Pinpoint the cell where the given text exists, returning its (x, y) midpoint coordinate. 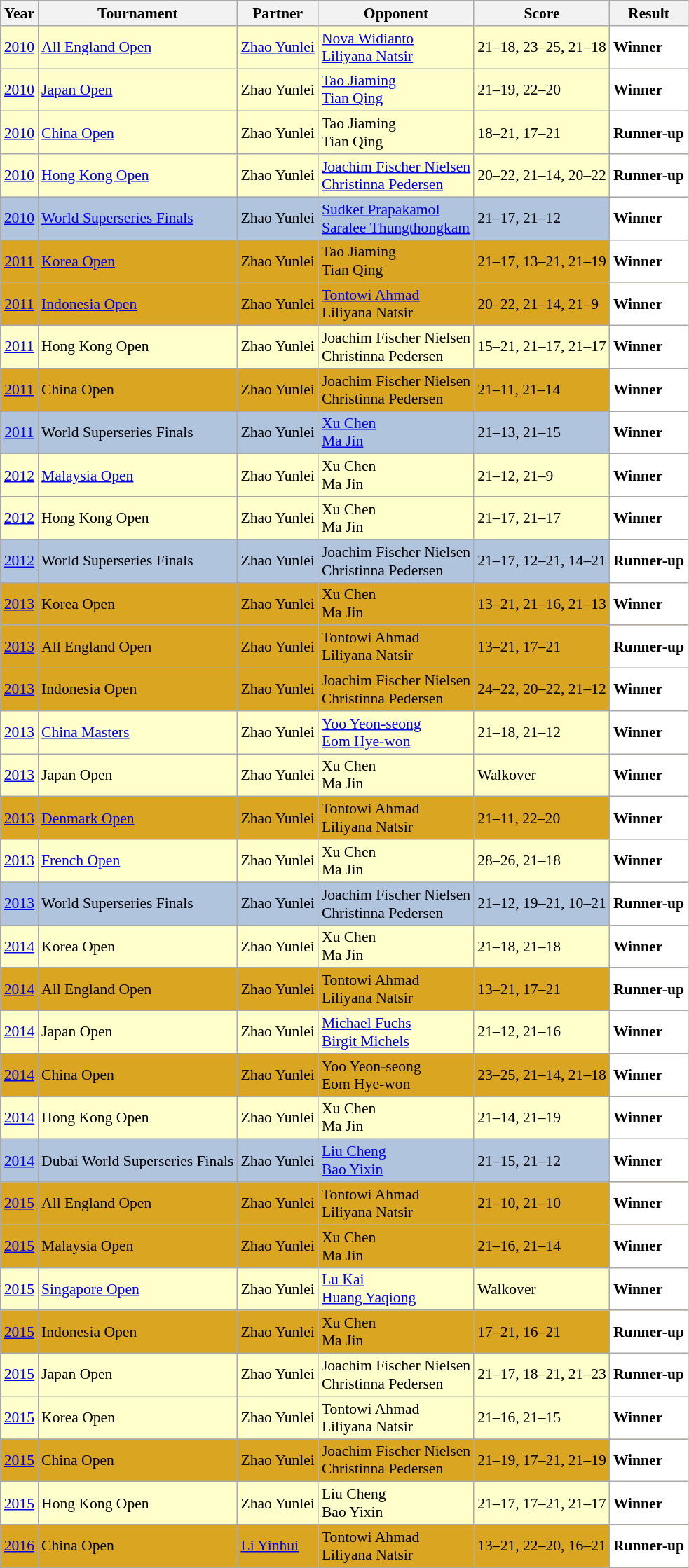
Sudket Prapakamol Saralee Thungthongkam (396, 219)
Dubai World Superseries Finals (137, 1160)
21–18, 21–18 (542, 946)
Lu Kai Huang Yaqiong (396, 1289)
21–17, 17–21, 21–17 (542, 1504)
French Open (137, 860)
21–19, 22–20 (542, 90)
21–16, 21–14 (542, 1246)
20–22, 21–14, 21–9 (542, 304)
21–17, 21–17 (542, 518)
Partner (278, 13)
2016 (20, 1546)
Result (649, 13)
18–21, 17–21 (542, 133)
21–17, 13–21, 21–19 (542, 261)
Singapore Open (137, 1289)
21–17, 12–21, 14–21 (542, 561)
21–16, 21–15 (542, 1418)
Year (20, 13)
24–22, 20–22, 21–12 (542, 689)
21–18, 21–12 (542, 733)
21–12, 21–9 (542, 475)
23–25, 21–14, 21–18 (542, 1075)
21–17, 18–21, 21–23 (542, 1375)
Tournament (137, 13)
21–18, 23–25, 21–18 (542, 48)
21–15, 21–12 (542, 1160)
21–14, 21–19 (542, 1118)
13–21, 21–16, 21–13 (542, 604)
21–13, 21–15 (542, 433)
Opponent (396, 13)
21–10, 21–10 (542, 1204)
Nova Widianto Liliyana Natsir (396, 48)
21–17, 21–12 (542, 219)
21–12, 19–21, 10–21 (542, 904)
21–11, 21–14 (542, 390)
Score (542, 13)
28–26, 21–18 (542, 860)
China Masters (137, 733)
Denmark Open (137, 818)
15–21, 21–17, 21–17 (542, 348)
17–21, 16–21 (542, 1333)
21–19, 17–21, 21–19 (542, 1460)
21–11, 22–20 (542, 818)
Li Yinhui (278, 1546)
13–21, 22–20, 16–21 (542, 1546)
21–12, 21–16 (542, 1033)
Michael Fuchs Birgit Michels (396, 1033)
20–22, 21–14, 20–22 (542, 175)
